Extract the [X, Y] coordinate from the center of the cell holding the provided text.  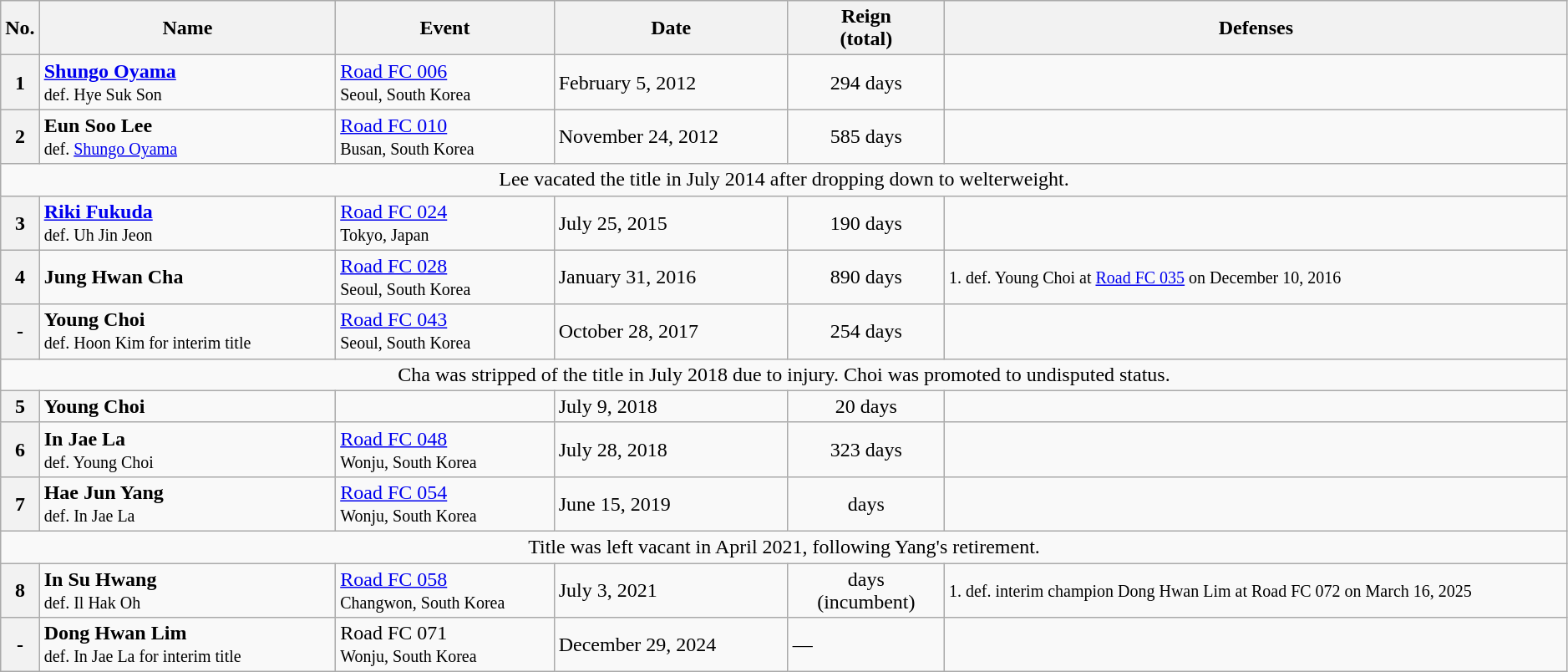
Road FC 071Wonju, South Korea [444, 645]
Reign(total) [865, 28]
20 days [865, 406]
February 5, 2012 [671, 82]
Defenses [1256, 28]
December 29, 2024 [671, 645]
Road FC 006Seoul, South Korea [444, 82]
Lee vacated the title in July 2014 after dropping down to welterweight. [784, 180]
7 [20, 503]
2 [20, 137]
Road FC 054Wonju, South Korea [444, 503]
890 days [865, 277]
6 [20, 450]
1. def. interim champion Dong Hwan Lim at Road FC 072 on March 16, 2025 [1256, 590]
July 3, 2021 [671, 590]
Road FC 058Changwon, South Korea [444, 590]
Date [671, 28]
323 days [865, 450]
July 25, 2015 [671, 222]
Dong Hwan Limdef. In Jae La for interim title [187, 645]
days(incumbent) [865, 590]
In Su Hwangdef. Il Hak Oh [187, 590]
July 28, 2018 [671, 450]
Eun Soo Leedef. Shungo Oyama [187, 137]
Road FC 043Seoul, South Korea [444, 331]
Hae Jun Yangdef. In Jae La [187, 503]
Title was left vacant in April 2021, following Yang's retirement. [784, 547]
Road FC 028Seoul, South Korea [444, 277]
294 days [865, 82]
November 24, 2012 [671, 137]
5 [20, 406]
Cha was stripped of the title in July 2018 due to injury. Choi was promoted to undisputed status. [784, 374]
254 days [865, 331]
4 [20, 277]
190 days [865, 222]
In Jae Ladef. Young Choi [187, 450]
Road FC 024Tokyo, Japan [444, 222]
Road FC 048Wonju, South Korea [444, 450]
June 15, 2019 [671, 503]
585 days [865, 137]
days [865, 503]
July 9, 2018 [671, 406]
3 [20, 222]
Event [444, 28]
Riki Fukudadef. Uh Jin Jeon [187, 222]
October 28, 2017 [671, 331]
No. [20, 28]
Young Choi [187, 406]
— [865, 645]
Name [187, 28]
1. def. Young Choi at Road FC 035 on December 10, 2016 [1256, 277]
1 [20, 82]
Road FC 010Busan, South Korea [444, 137]
Jung Hwan Cha [187, 277]
January 31, 2016 [671, 277]
8 [20, 590]
Young Choidef. Hoon Kim for interim title [187, 331]
Shungo Oyamadef. Hye Suk Son [187, 82]
